Determine the [x, y] coordinate at the center of the cell enclosing the given text.  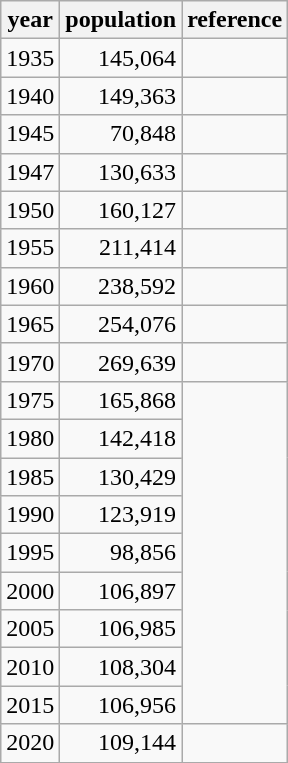
108,304 [121, 667]
106,956 [121, 705]
2005 [30, 629]
1935 [30, 58]
1970 [30, 362]
1940 [30, 96]
1960 [30, 286]
106,897 [121, 591]
2015 [30, 705]
2020 [30, 743]
population [121, 20]
1995 [30, 553]
reference [235, 20]
1985 [30, 477]
70,848 [121, 134]
106,985 [121, 629]
2000 [30, 591]
238,592 [121, 286]
149,363 [121, 96]
130,633 [121, 172]
123,919 [121, 515]
109,144 [121, 743]
1965 [30, 324]
1950 [30, 210]
1955 [30, 248]
160,127 [121, 210]
year [30, 20]
269,639 [121, 362]
98,856 [121, 553]
211,414 [121, 248]
165,868 [121, 400]
130,429 [121, 477]
1975 [30, 400]
2010 [30, 667]
142,418 [121, 438]
1990 [30, 515]
1947 [30, 172]
1980 [30, 438]
1945 [30, 134]
254,076 [121, 324]
145,064 [121, 58]
